For the text-containing cell, return its midpoint in [X, Y] coordinate format. 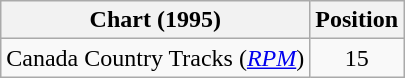
15 [357, 58]
Canada Country Tracks (RPM) [156, 58]
Chart (1995) [156, 20]
Position [357, 20]
